For the text-containing cell, return its midpoint in (x, y) coordinate format. 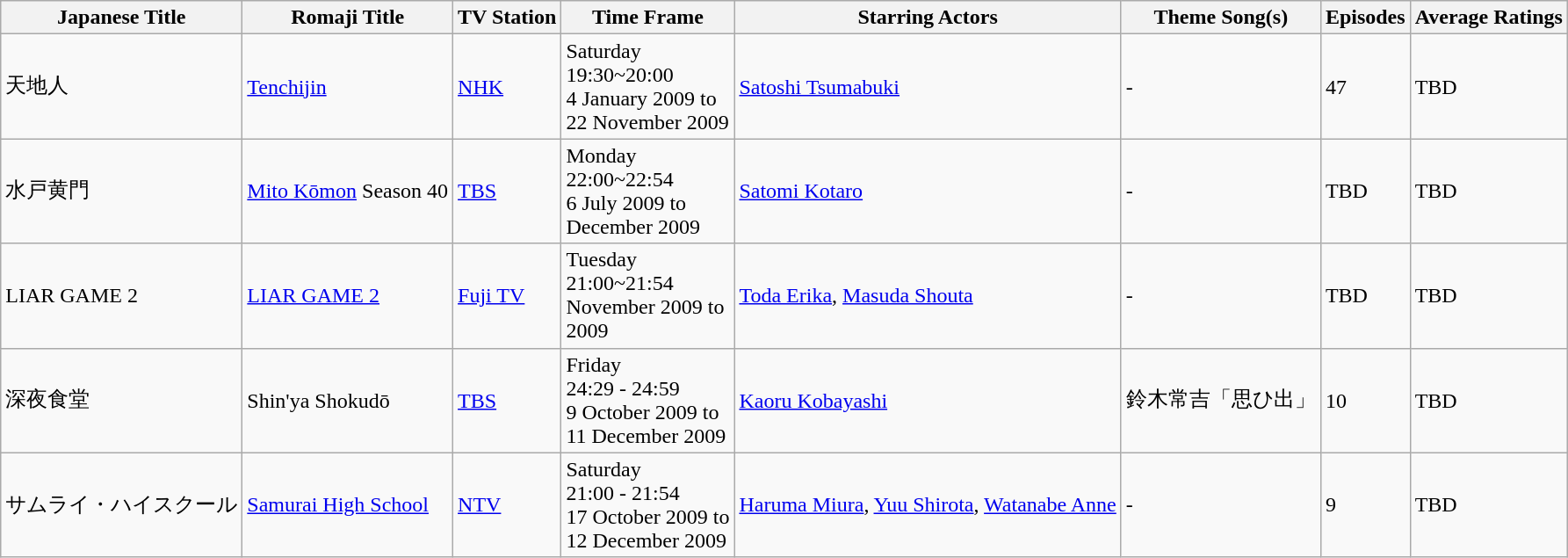
47 (1365, 86)
Average Ratings (1488, 18)
Satoshi Tsumabuki (928, 86)
鈴木常吉「思ひ出」 (1221, 401)
Theme Song(s) (1221, 18)
Friday 24:29 - 24:599 October 2009 to 11 December 2009 (648, 401)
9 (1365, 504)
Episodes (1365, 18)
Tenchijin (348, 86)
Starring Actors (928, 18)
Haruma Miura, Yuu Shirota, Watanabe Anne (928, 504)
NHK (508, 86)
10 (1365, 401)
Mito Kōmon Season 40 (348, 192)
Toda Erika, Masuda Shouta (928, 295)
Shin'ya Shokudō (348, 401)
TV Station (508, 18)
Samurai High School (348, 504)
Satomi Kotaro (928, 192)
Kaoru Kobayashi (928, 401)
Romaji Title (348, 18)
Time Frame (648, 18)
サムライ・ハイスクール (121, 504)
深夜食堂 (121, 401)
Saturday 19:30~20:004 January 2009 to 22 November 2009 (648, 86)
NTV (508, 504)
Monday 22:00~22:546 July 2009 to December 2009 (648, 192)
Tuesday 21:00~21:54November 2009 to 2009 (648, 295)
Fuji TV (508, 295)
Saturday 21:00 - 21:5417 October 2009 to 12 December 2009 (648, 504)
水戸黄門 (121, 192)
天地人 (121, 86)
Japanese Title (121, 18)
